For the text-containing cell, return its midpoint in (X, Y) coordinate format. 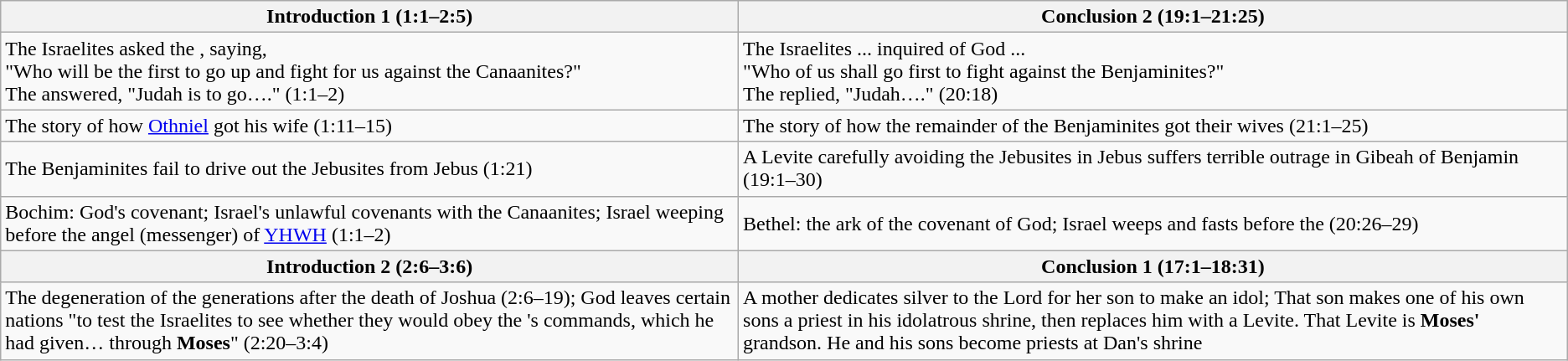
Introduction 1 (1:1–2:5) (370, 17)
The Israelites ... inquired of God ..."Who of us shall go first to fight against the Benjaminites?"The replied, "Judah…." (20:18) (1153, 71)
The Benjaminites fail to drive out the Jebusites from Jebus (1:21) (370, 169)
Introduction 2 (2:6–3:6) (370, 266)
Bethel: the ark of the covenant of God; Israel weeps and fasts before the (20:26–29) (1153, 223)
Bochim: God's covenant; Israel's unlawful covenants with the Canaanites; Israel weeping before the angel (messenger) of YHWH (1:1–2) (370, 223)
The story of how the remainder of the Benjaminites got their wives (21:1–25) (1153, 126)
Conclusion 1 (17:1–18:31) (1153, 266)
The story of how Othniel got his wife (1:11–15) (370, 126)
Conclusion 2 (19:1–21:25) (1153, 17)
The Israelites asked the , saying,"Who will be the first to go up and fight for us against the Canaanites?"The answered, "Judah is to go…." (1:1–2) (370, 71)
A Levite carefully avoiding the Jebusites in Jebus suffers terrible outrage in Gibeah of Benjamin (19:1–30) (1153, 169)
